For the text-containing cell, return its midpoint in (x, y) coordinate format. 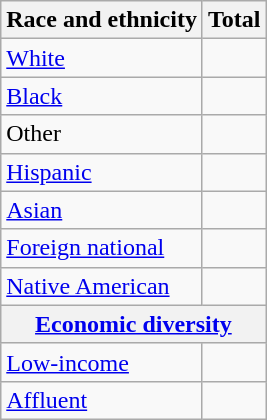
Affluent (102, 400)
Race and ethnicity (102, 20)
Foreign national (102, 248)
Low-income (102, 362)
Hispanic (102, 172)
Black (102, 96)
Total (234, 20)
Asian (102, 210)
Native American (102, 286)
Economic diversity (134, 324)
Other (102, 134)
White (102, 58)
